Capture the cell that displays the provided text and extract its (X, Y) central coordinate. 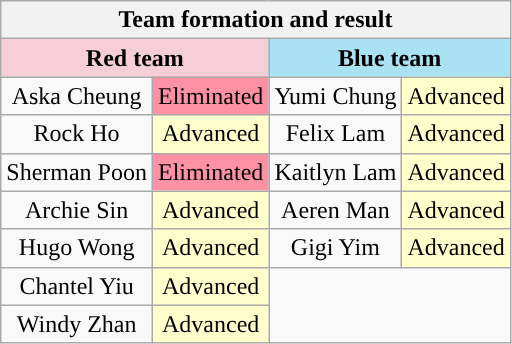
Kaitlyn Lam (336, 172)
Team formation and result (256, 20)
Archie Sin (77, 210)
Yumi Chung (336, 96)
Chantel Yiu (77, 286)
Sherman Poon (77, 172)
Hugo Wong (77, 248)
Felix Lam (336, 134)
Blue team (390, 58)
Windy Zhan (77, 324)
Aeren Man (336, 210)
Red team (135, 58)
Aska Cheung (77, 96)
Rock Ho (77, 134)
Gigi Yim (336, 248)
